Find where the given text appears and provide that cell's center as [x, y] coordinate. 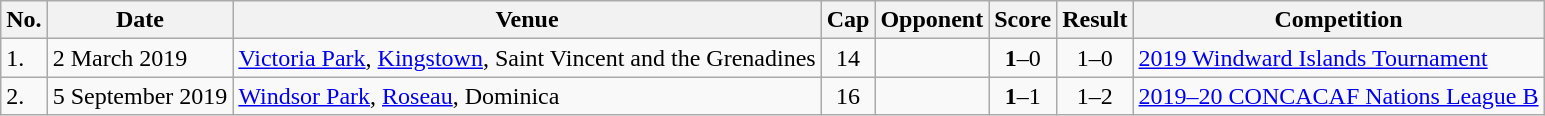
No. [24, 20]
Date [140, 20]
Windsor Park, Roseau, Dominica [527, 96]
Opponent [932, 20]
Cap [848, 20]
1–2 [1095, 96]
Competition [1338, 20]
1–1 [1023, 96]
1. [24, 58]
5 September 2019 [140, 96]
2. [24, 96]
16 [848, 96]
Victoria Park, Kingstown, Saint Vincent and the Grenadines [527, 58]
Result [1095, 20]
Score [1023, 20]
2019–20 CONCACAF Nations League B [1338, 96]
Venue [527, 20]
2019 Windward Islands Tournament [1338, 58]
2 March 2019 [140, 58]
14 [848, 58]
